Determine the [x, y] coordinate at the center of the cell enclosing the given text.  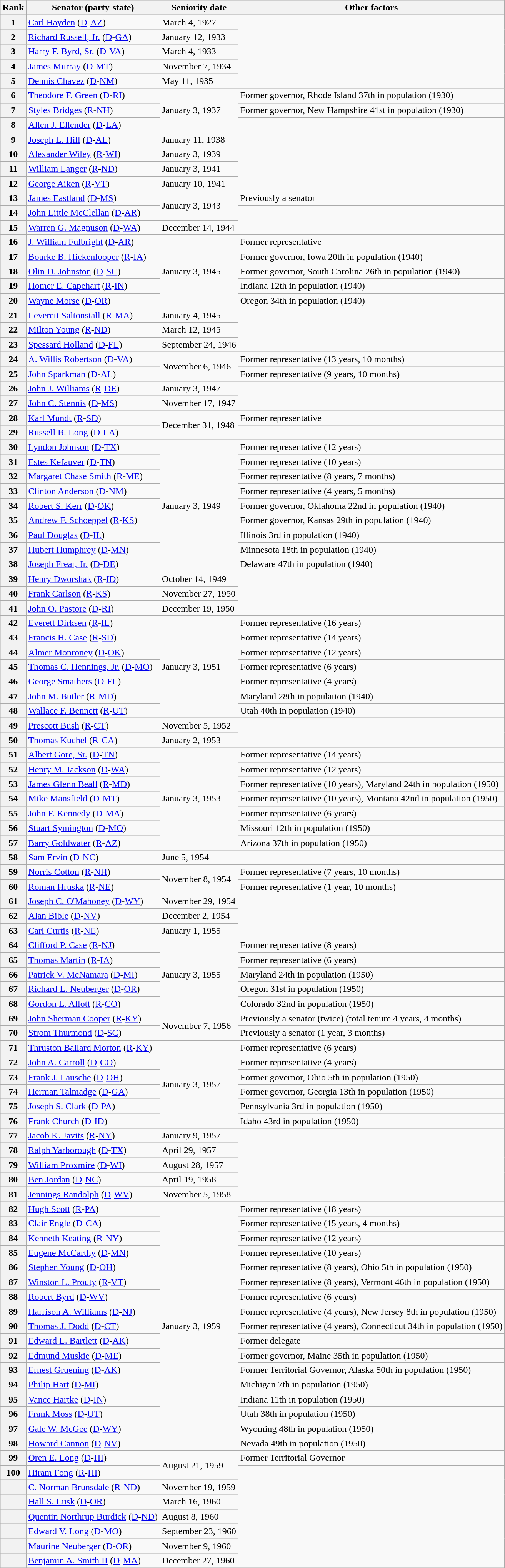
56 [13, 828]
December 19, 1950 [199, 608]
66 [13, 975]
January 3, 1943 [199, 206]
85 [13, 1253]
Former representative (10 years), Maryland 24th in population (1950) [372, 784]
Frank J. Lausche (D-OH) [93, 1077]
Clair Engle (D-CA) [93, 1224]
Former representative (13 years, 10 months) [372, 359]
Former governor, Rhode Island 37th in population (1930) [372, 95]
83 [13, 1224]
Gale W. McGee (D-WY) [93, 1429]
Clinton Anderson (D-NM) [93, 491]
93 [13, 1370]
Alan Bible (D-NV) [93, 916]
Lyndon Johnson (D-TX) [93, 447]
Ernest Gruening (D-AK) [93, 1370]
22 [13, 330]
December 27, 1960 [199, 1560]
Former governor, Ohio 5th in population (1950) [372, 1077]
61 [13, 901]
Joseph Frear, Jr. (D-DE) [93, 564]
77 [13, 1136]
Bourke B. Hickenlooper (R-IA) [93, 257]
Utah 38th in population (1950) [372, 1414]
Edmund Muskie (D-ME) [93, 1355]
82 [13, 1209]
Thomas Martin (R-IA) [93, 960]
Former representative (8 years), Ohio 5th in population (1950) [372, 1267]
Estes Kefauver (D-TN) [93, 462]
53 [13, 784]
51 [13, 755]
30 [13, 447]
Everett Dirksen (R-IL) [93, 623]
Former representative (1 year, 10 months) [372, 886]
Michigan 7th in population (1950) [372, 1385]
Henry Dworshak (R-ID) [93, 579]
Olin D. Johnston (D-SC) [93, 271]
December 2, 1954 [199, 916]
97 [13, 1429]
86 [13, 1267]
Former representative (7 years, 10 months) [372, 872]
January 11, 1938 [199, 139]
William Proxmire (D-WI) [93, 1165]
Former governor, Maine 35th in population (1950) [372, 1355]
45 [13, 667]
April 29, 1957 [199, 1150]
6 [13, 95]
71 [13, 1048]
Milton Young (R-ND) [93, 330]
June 5, 1954 [199, 857]
90 [13, 1326]
Philip Hart (D-MI) [93, 1385]
Former representative (4 years), New Jersey 8th in population (1950) [372, 1311]
Maurine Neuberger (D-OR) [93, 1546]
Previously a senator (1 year, 3 months) [372, 1033]
Former governor, Iowa 20th in population (1940) [372, 257]
Theodore F. Green (D-RI) [93, 95]
49 [13, 725]
28 [13, 418]
29 [13, 433]
Spessard Holland (D-FL) [93, 344]
Ralph Yarborough (D-TX) [93, 1150]
Frank Moss (D-UT) [93, 1414]
January 3, 1957 [199, 1084]
11 [13, 169]
70 [13, 1033]
44 [13, 652]
Quentin Northrup Burdick (D-ND) [93, 1516]
Carl Hayden (D-AZ) [93, 22]
November 27, 1950 [199, 593]
January 3, 1949 [199, 506]
Former governor, Kansas 29th in population (1940) [372, 520]
December 31, 1948 [199, 425]
January 9, 1957 [199, 1136]
Paul Douglas (D-IL) [93, 535]
50 [13, 740]
10 [13, 154]
January 3, 1959 [199, 1326]
Harrison A. Williams (D-NJ) [93, 1311]
73 [13, 1077]
November 9, 1960 [199, 1546]
24 [13, 359]
Former representative (16 years) [372, 623]
48 [13, 711]
November 17, 1947 [199, 403]
September 23, 1960 [199, 1531]
54 [13, 799]
January 3, 1941 [199, 169]
Herman Talmadge (D-GA) [93, 1092]
Former representative (8 years), Vermont 46th in population (1950) [372, 1282]
October 14, 1949 [199, 579]
4 [13, 66]
Patrick V. McNamara (D-MI) [93, 975]
Maryland 24th in population (1950) [372, 975]
Hiram Fong (R-HI) [93, 1473]
Hubert Humphrey (D-MN) [93, 550]
C. Norman Brunsdale (R-ND) [93, 1487]
34 [13, 506]
Andrew F. Schoeppel (R-KS) [93, 520]
Warren G. Magnuson (D-WA) [93, 227]
March 12, 1945 [199, 330]
98 [13, 1443]
January 4, 1945 [199, 315]
Hugh Scott (R-PA) [93, 1209]
Jennings Randolph (D-WV) [93, 1194]
John F. Kennedy (D-MA) [93, 813]
John Little McClellan (D-AR) [93, 213]
John Sparkman (D-AL) [93, 374]
57 [13, 843]
8 [13, 125]
John J. Williams (R-DE) [93, 388]
November 7, 1934 [199, 66]
November 7, 1956 [199, 1026]
Karl Mundt (R-SD) [93, 418]
Former governor, Georgia 13th in population (1950) [372, 1092]
46 [13, 682]
88 [13, 1297]
Indiana 12th in population (1940) [372, 286]
Thruston Ballard Morton (R-KY) [93, 1048]
January 3, 1939 [199, 154]
Thomas J. Dodd (D-CT) [93, 1326]
Alexander Wiley (R-WI) [93, 154]
37 [13, 550]
Strom Thurmond (D-SC) [93, 1033]
Frank Carlson (R-KS) [93, 593]
Joseph S. Clark (D-PA) [93, 1106]
November 5, 1952 [199, 725]
23 [13, 344]
76 [13, 1121]
January 10, 1941 [199, 184]
Missouri 12th in population (1950) [372, 828]
Joseph L. Hill (D-AL) [93, 139]
Styles Bridges (R-NH) [93, 110]
Former representative (4 years, 5 months) [372, 491]
18 [13, 271]
Other factors [372, 8]
27 [13, 403]
Robert Byrd (D-WV) [93, 1297]
January 3, 1955 [199, 975]
September 24, 1946 [199, 344]
Prescott Bush (R-CT) [93, 725]
Oregon 34th in population (1940) [372, 301]
Robert S. Kerr (D-OK) [93, 506]
Former representative (9 years, 10 months) [372, 374]
12 [13, 184]
Pennsylvania 3rd in population (1950) [372, 1106]
Utah 40th in population (1940) [372, 711]
January 3, 1945 [199, 271]
March 4, 1933 [199, 52]
January 12, 1933 [199, 37]
January 2, 1953 [199, 740]
January 3, 1953 [199, 799]
5 [13, 81]
Indiana 11th in population (1950) [372, 1399]
9 [13, 139]
Stuart Symington (D-MO) [93, 828]
Benjamin A. Smith II (D-MA) [93, 1560]
March 4, 1927 [199, 22]
35 [13, 520]
Ben Jordan (D-NC) [93, 1180]
William Langer (R-ND) [93, 169]
Previously a senator (twice) (total tenure 4 years, 4 months) [372, 1018]
James Eastland (D-MS) [93, 198]
Russell B. Long (D-LA) [93, 433]
November 29, 1954 [199, 901]
Rank [13, 8]
Oregon 31st in population (1950) [372, 989]
Seniority date [199, 8]
7 [13, 110]
31 [13, 462]
Vance Hartke (D-IN) [93, 1399]
Former representative (8 years) [372, 945]
Almer Monroney (D-OK) [93, 652]
14 [13, 213]
17 [13, 257]
March 16, 1960 [199, 1502]
Roman Hruska (R-NE) [93, 886]
69 [13, 1018]
Minnesota 18th in population (1940) [372, 550]
Margaret Chase Smith (R-ME) [93, 476]
33 [13, 491]
63 [13, 931]
Former representative (10 years), Montana 42nd in population (1950) [372, 799]
99 [13, 1458]
Former Territorial Governor, Alaska 50th in population (1950) [372, 1370]
2 [13, 37]
96 [13, 1414]
3 [13, 52]
21 [13, 315]
Albert Gore, Sr. (D-TN) [93, 755]
Former governor, New Hampshire 41st in population (1930) [372, 110]
James Murray (D-MT) [93, 66]
Hall S. Lusk (D-OR) [93, 1502]
91 [13, 1341]
Henry M. Jackson (D-WA) [93, 769]
Richard Russell, Jr. (D-GA) [93, 37]
Frank Church (D-ID) [93, 1121]
19 [13, 286]
60 [13, 886]
Barry Goldwater (R-AZ) [93, 843]
1 [13, 22]
20 [13, 301]
52 [13, 769]
79 [13, 1165]
Joseph C. O'Mahoney (D-WY) [93, 901]
Former representative (8 years, 7 months) [372, 476]
Jacob K. Javits (R-NY) [93, 1136]
43 [13, 637]
Former representative (15 years, 4 months) [372, 1224]
92 [13, 1355]
November 6, 1946 [199, 366]
Maryland 28th in population (1940) [372, 696]
Sam Ervin (D-NC) [93, 857]
Wyoming 48th in population (1950) [372, 1429]
Former governor, Oklahoma 22nd in population (1940) [372, 506]
87 [13, 1282]
Carl Curtis (R-NE) [93, 931]
Colorado 32nd in population (1950) [372, 1004]
J. William Fulbright (D-AR) [93, 242]
47 [13, 696]
58 [13, 857]
65 [13, 960]
August 21, 1959 [199, 1465]
January 1, 1955 [199, 931]
100 [13, 1473]
August 28, 1957 [199, 1165]
64 [13, 945]
May 11, 1935 [199, 81]
January 3, 1947 [199, 388]
Richard L. Neuberger (D-OR) [93, 989]
15 [13, 227]
Previously a senator [372, 198]
Francis H. Case (R-SD) [93, 637]
25 [13, 374]
67 [13, 989]
Winston L. Prouty (R-VT) [93, 1282]
John O. Pastore (D-RI) [93, 608]
Dennis Chavez (D-NM) [93, 81]
Homer E. Capehart (R-IN) [93, 286]
95 [13, 1399]
26 [13, 388]
November 19, 1959 [199, 1487]
George Aiken (R-VT) [93, 184]
Edward V. Long (D-MO) [93, 1531]
32 [13, 476]
94 [13, 1385]
August 8, 1960 [199, 1516]
Former representative (18 years) [372, 1209]
November 8, 1954 [199, 879]
Former delegate [372, 1341]
62 [13, 916]
John A. Carroll (D-CO) [93, 1062]
Gordon L. Allott (R-CO) [93, 1004]
75 [13, 1106]
Idaho 43rd in population (1950) [372, 1121]
80 [13, 1180]
James Glenn Beall (R-MD) [93, 784]
Former Territorial Governor [372, 1458]
Oren E. Long (D-HI) [93, 1458]
Former representative (4 years), Connecticut 34th in population (1950) [372, 1326]
41 [13, 608]
Howard Cannon (D-NV) [93, 1443]
Arizona 37th in population (1950) [372, 843]
John C. Stennis (D-MS) [93, 403]
13 [13, 198]
42 [13, 623]
59 [13, 872]
John Sherman Cooper (R-KY) [93, 1018]
Wallace F. Bennett (R-UT) [93, 711]
December 14, 1944 [199, 227]
68 [13, 1004]
Senator (party-state) [93, 8]
72 [13, 1062]
Kenneth Keating (R-NY) [93, 1238]
84 [13, 1238]
Leverett Saltonstall (R-MA) [93, 315]
April 19, 1958 [199, 1180]
Allen J. Ellender (D-LA) [93, 125]
January 3, 1937 [199, 110]
Thomas Kuchel (R-CA) [93, 740]
Illinois 3rd in population (1940) [372, 535]
Stephen Young (D-OH) [93, 1267]
Wayne Morse (D-OR) [93, 301]
November 5, 1958 [199, 1194]
Harry F. Byrd, Sr. (D-VA) [93, 52]
81 [13, 1194]
Eugene McCarthy (D-MN) [93, 1253]
39 [13, 579]
Delaware 47th in population (1940) [372, 564]
36 [13, 535]
Thomas C. Hennings, Jr. (D-MO) [93, 667]
Mike Mansfield (D-MT) [93, 799]
16 [13, 242]
Former governor, South Carolina 26th in population (1940) [372, 271]
Edward L. Bartlett (D-AK) [93, 1341]
40 [13, 593]
89 [13, 1311]
74 [13, 1092]
A. Willis Robertson (D-VA) [93, 359]
John M. Butler (R-MD) [93, 696]
Nevada 49th in population (1950) [372, 1443]
78 [13, 1150]
January 3, 1951 [199, 667]
Clifford P. Case (R-NJ) [93, 945]
Norris Cotton (R-NH) [93, 872]
55 [13, 813]
George Smathers (D-FL) [93, 682]
38 [13, 564]
